Extract the [X, Y] coordinate from the center of the cell holding the provided text.  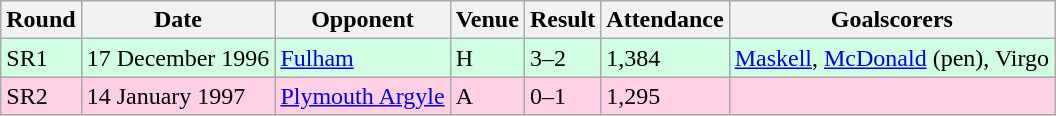
0–1 [562, 96]
Opponent [362, 20]
1,295 [665, 96]
Goalscorers [892, 20]
SR1 [41, 58]
Result [562, 20]
Venue [487, 20]
Fulham [362, 58]
3–2 [562, 58]
Attendance [665, 20]
14 January 1997 [178, 96]
SR2 [41, 96]
Round [41, 20]
A [487, 96]
Plymouth Argyle [362, 96]
Maskell, McDonald (pen), Virgo [892, 58]
1,384 [665, 58]
H [487, 58]
17 December 1996 [178, 58]
Date [178, 20]
